Scan for the cell matching the given text and deliver its [x, y] coordinate at center. 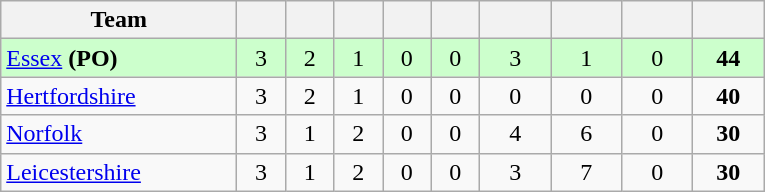
Essex (PO) [119, 58]
Leicestershire [119, 172]
44 [728, 58]
40 [728, 96]
Norfolk [119, 134]
Team [119, 20]
Hertfordshire [119, 96]
6 [586, 134]
4 [516, 134]
7 [586, 172]
